Detect which cell encompasses the target text, then output its [X, Y] center coordinate. 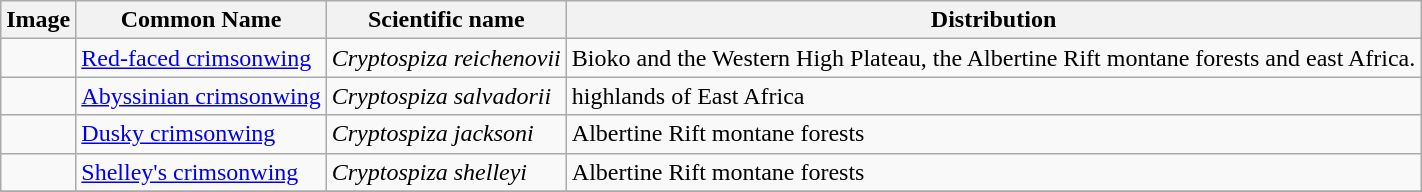
Distribution [993, 20]
Image [38, 20]
Dusky crimsonwing [201, 134]
Scientific name [446, 20]
Cryptospiza salvadorii [446, 96]
Cryptospiza shelleyi [446, 172]
Bioko and the Western High Plateau, the Albertine Rift montane forests and east Africa. [993, 58]
Abyssinian crimsonwing [201, 96]
Cryptospiza jacksoni [446, 134]
Red-faced crimsonwing [201, 58]
Common Name [201, 20]
Shelley's crimsonwing [201, 172]
highlands of East Africa [993, 96]
Cryptospiza reichenovii [446, 58]
